Pinpoint the cell where the given text exists, returning its [X, Y] midpoint coordinate. 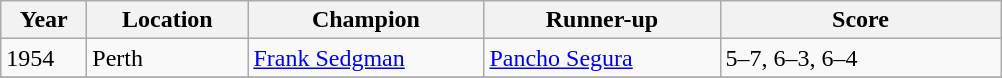
Frank Sedgman [366, 58]
Location [168, 20]
Score [860, 20]
Champion [366, 20]
Perth [168, 58]
5–7, 6–3, 6–4 [860, 58]
1954 [44, 58]
Runner-up [602, 20]
Pancho Segura [602, 58]
Year [44, 20]
